Output the (x, y) coordinate of the center of the cell containing the given text.  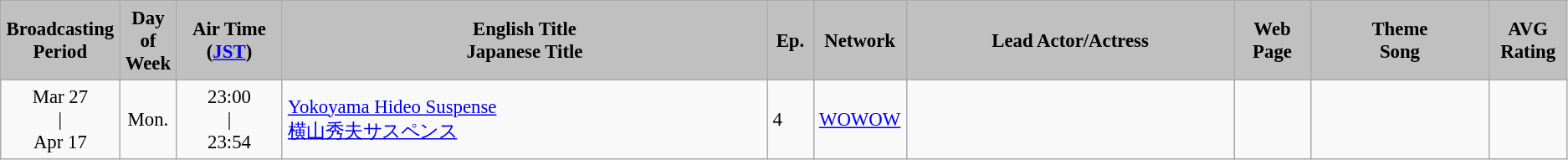
Mon. (148, 119)
WebPage (1272, 40)
Yokoyama Hideo Suspense 横山秀夫サスペンス (525, 119)
4 (790, 119)
Network (860, 40)
23:00 | 23:54 (229, 119)
Air Time(JST) (229, 40)
English TitleJapanese Title (525, 40)
ThemeSong (1400, 40)
DayofWeek (148, 40)
BroadcastingPeriod (60, 40)
AVGRating (1528, 40)
Ep. (790, 40)
WOWOW (860, 119)
Lead Actor/Actress (1070, 40)
Mar 27 | Apr 17 (60, 119)
